For the text-containing cell, return its midpoint in (X, Y) coordinate format. 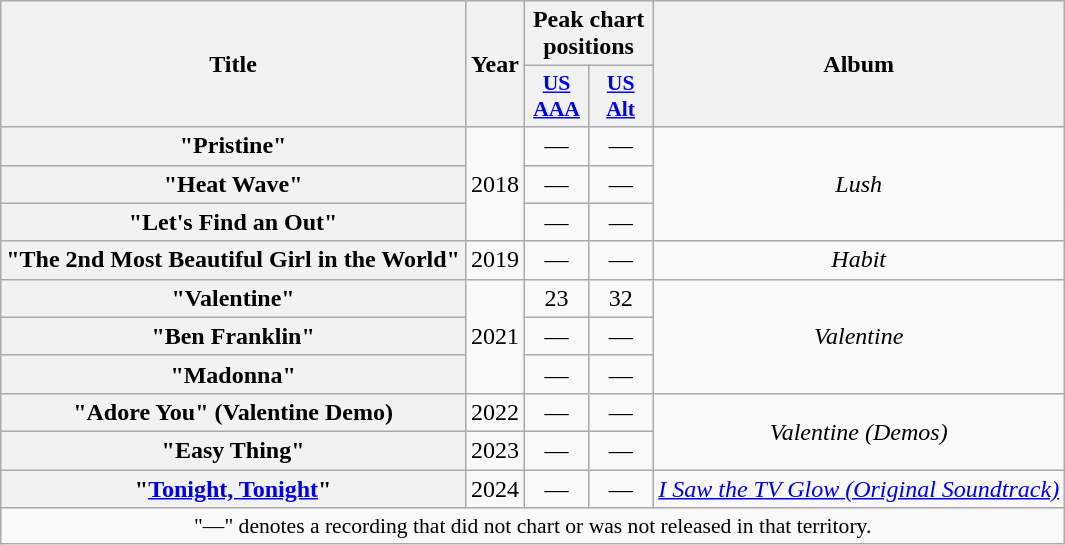
"Ben Franklin" (234, 336)
Valentine (859, 336)
Lush (859, 184)
2019 (494, 260)
"Let's Find an Out" (234, 222)
Peak chart positions (588, 34)
USAAA (556, 96)
Habit (859, 260)
"Adore You" (Valentine Demo) (234, 412)
Valentine (Demos) (859, 431)
2023 (494, 450)
2021 (494, 336)
2024 (494, 489)
I Saw the TV Glow (Original Soundtrack) (859, 489)
2018 (494, 184)
2022 (494, 412)
23 (556, 298)
32 (621, 298)
Year (494, 64)
"Tonight, Tonight" (234, 489)
USAlt (621, 96)
"Easy Thing" (234, 450)
"Valentine" (234, 298)
Album (859, 64)
"Heat Wave" (234, 184)
"The 2nd Most Beautiful Girl in the World" (234, 260)
"Pristine" (234, 146)
"—" denotes a recording that did not chart or was not released in that territory. (533, 526)
Title (234, 64)
"Madonna" (234, 374)
